Provide the (x, y) coordinate of the cell's center where the given text is located.  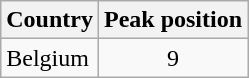
Peak position (172, 20)
Belgium (50, 58)
9 (172, 58)
Country (50, 20)
